Return the (x, y) coordinate for the center point of the cell that contains the specified text.  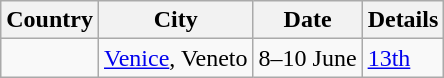
Venice, Veneto (176, 58)
Country (50, 20)
8–10 June (308, 58)
Date (308, 20)
City (176, 20)
13th (403, 58)
Details (403, 20)
